Output the (x, y) coordinate of the center of the cell containing the given text.  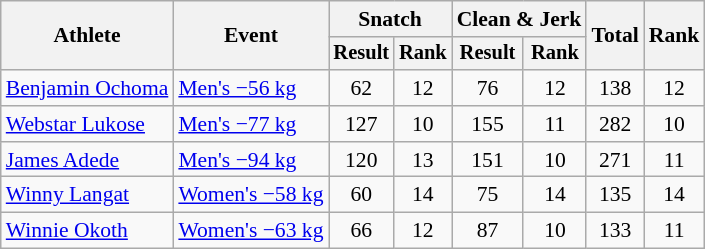
133 (614, 231)
75 (488, 195)
Winnie Okoth (88, 231)
120 (361, 160)
76 (488, 88)
Athlete (88, 36)
James Adede (88, 160)
Total (614, 36)
87 (488, 231)
271 (614, 160)
13 (423, 160)
155 (488, 124)
Men's −77 kg (250, 124)
Clean & Jerk (520, 19)
151 (488, 160)
Snatch (390, 19)
138 (614, 88)
Benjamin Ochoma (88, 88)
282 (614, 124)
60 (361, 195)
66 (361, 231)
Men's −94 kg (250, 160)
Winny Langat (88, 195)
62 (361, 88)
Women's −58 kg (250, 195)
Webstar Lukose (88, 124)
127 (361, 124)
135 (614, 195)
Women's −63 kg (250, 231)
Men's −56 kg (250, 88)
Event (250, 36)
